Output the [x, y] coordinate of the center of the cell containing the given text.  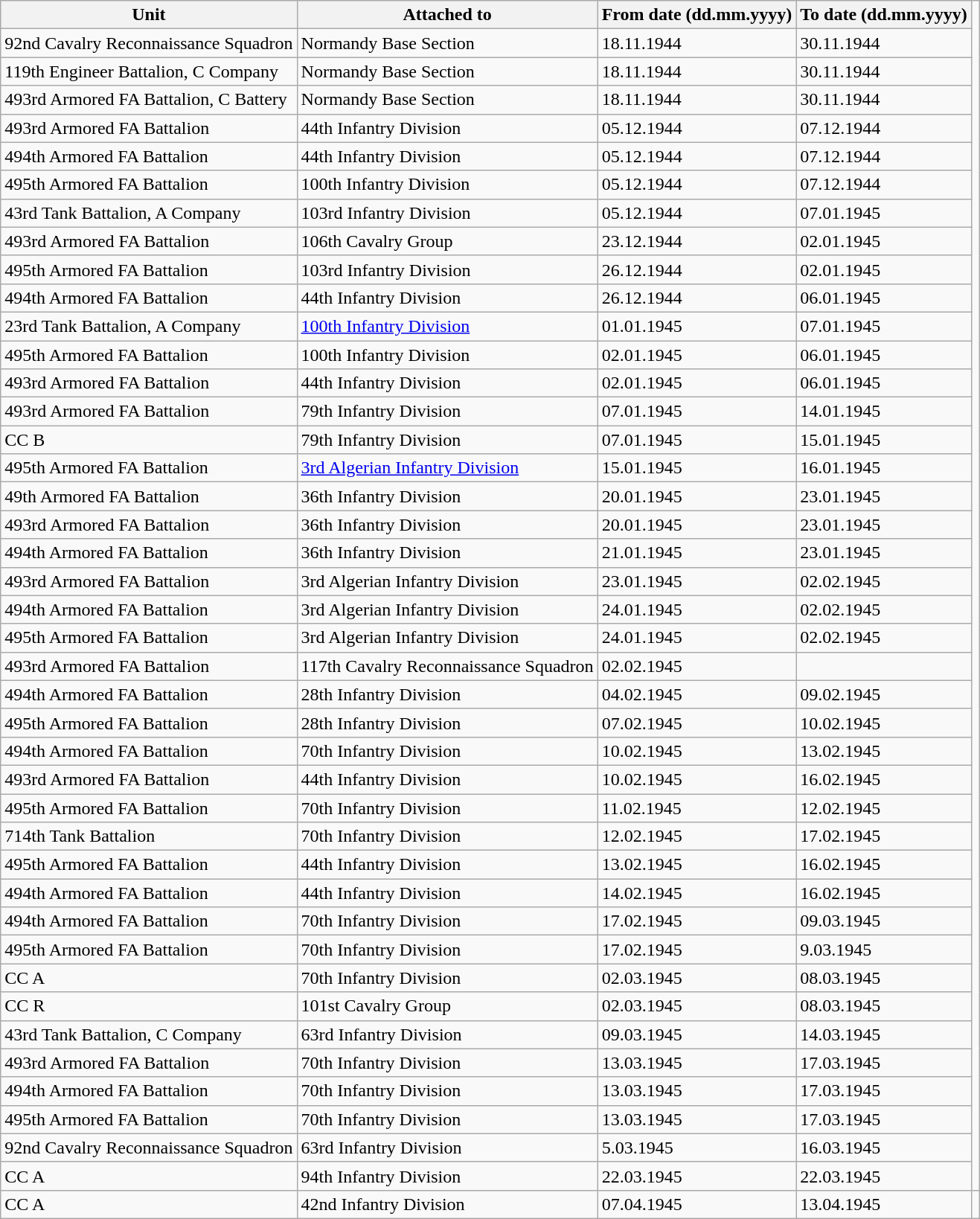
09.02.1945 [884, 694]
117th Cavalry Reconnaissance Squadron [447, 666]
43rd Tank Battalion, A Company [149, 213]
14.02.1945 [696, 893]
5.03.1945 [696, 1148]
01.01.1945 [696, 326]
42nd Infantry Division [447, 1204]
From date (dd.mm.yyyy) [696, 15]
13.04.1945 [884, 1204]
43rd Tank Battalion, C Company [149, 1034]
16.01.1945 [884, 468]
04.02.1945 [696, 694]
Attached to [447, 15]
CC R [149, 1006]
9.03.1945 [884, 950]
119th Engineer Battalion, C Company [149, 71]
101st Cavalry Group [447, 1006]
14.03.1945 [884, 1034]
714th Tank Battalion [149, 836]
To date (dd.mm.yyyy) [884, 15]
49th Armored FA Battalion [149, 496]
493rd Armored FA Battalion, C Battery [149, 100]
16.03.1945 [884, 1148]
94th Infantry Division [447, 1176]
106th Cavalry Group [447, 241]
21.01.1945 [696, 553]
11.02.1945 [696, 807]
23.12.1944 [696, 241]
07.04.1945 [696, 1204]
14.01.1945 [884, 412]
07.02.1945 [696, 723]
Unit [149, 15]
CC B [149, 440]
23rd Tank Battalion, A Company [149, 326]
